Return [x, y] of the center of cell containing provided text 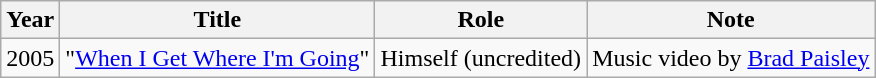
2005 [30, 58]
Music video by Brad Paisley [731, 58]
"When I Get Where I'm Going" [218, 58]
Title [218, 20]
Himself (uncredited) [481, 58]
Year [30, 20]
Role [481, 20]
Note [731, 20]
